Scan for the cell matching the given text and deliver its (X, Y) coordinate at center. 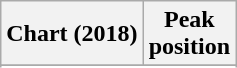
Chart (2018) (72, 34)
Peakposition (189, 34)
